For the text-containing cell, return its midpoint in (x, y) coordinate format. 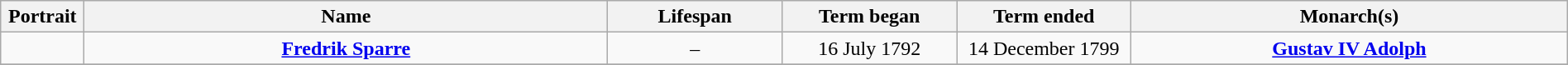
Term began (870, 17)
14 December 1799 (1044, 48)
Monarch(s) (1350, 17)
Term ended (1044, 17)
Name (346, 17)
– (695, 48)
Gustav IV Adolph (1350, 48)
Fredrik Sparre (346, 48)
16 July 1792 (870, 48)
Lifespan (695, 17)
Portrait (43, 17)
